Determine the (X, Y) coordinate at the center of the cell enclosing the given text.  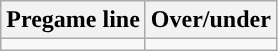
Over/under (210, 20)
Pregame line (74, 20)
